For the text-containing cell, return its midpoint in [x, y] coordinate format. 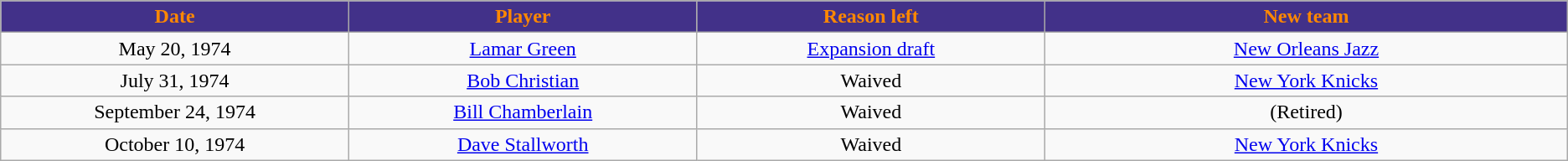
Reason left [871, 17]
Bob Christian [523, 80]
October 10, 1974 [175, 144]
Bill Chamberlain [523, 112]
Player [523, 17]
September 24, 1974 [175, 112]
July 31, 1974 [175, 80]
New Orleans Jazz [1307, 49]
Date [175, 17]
Expansion draft [871, 49]
May 20, 1974 [175, 49]
(Retired) [1307, 112]
Dave Stallworth [523, 144]
New team [1307, 17]
Lamar Green [523, 49]
